Pinpoint the cell where the given text exists, returning its (x, y) midpoint coordinate. 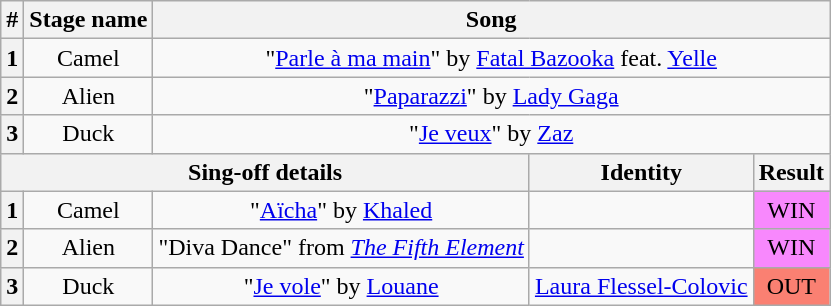
Laura Flessel-Colovic (641, 286)
Result (791, 172)
"Parle à ma main" by Fatal Bazooka feat. Yelle (492, 58)
"Je vole" by Louane (342, 286)
OUT (791, 286)
"Aïcha" by Khaled (342, 210)
Sing-off details (266, 172)
Song (492, 20)
"Paparazzi" by Lady Gaga (492, 96)
Identity (641, 172)
Stage name (88, 20)
# (12, 20)
"Je veux" by Zaz (492, 134)
"Diva Dance" from The Fifth Element (342, 248)
